Extract the [X, Y] coordinate from the center of the cell holding the provided text.  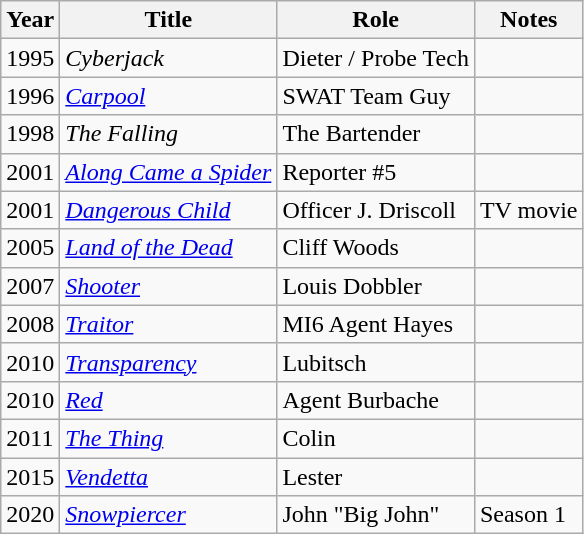
Dieter / Probe Tech [376, 58]
Carpool [168, 96]
2020 [30, 515]
Along Came a Spider [168, 172]
2005 [30, 248]
Shooter [168, 286]
1995 [30, 58]
The Bartender [376, 134]
Snowpiercer [168, 515]
2011 [30, 438]
1996 [30, 96]
Dangerous Child [168, 210]
Title [168, 20]
2008 [30, 324]
Agent Burbache [376, 400]
MI6 Agent Hayes [376, 324]
Land of the Dead [168, 248]
Cliff Woods [376, 248]
Cyberjack [168, 58]
SWAT Team Guy [376, 96]
Transparency [168, 362]
Year [30, 20]
The Falling [168, 134]
Reporter #5 [376, 172]
John "Big John" [376, 515]
Louis Dobbler [376, 286]
Lubitsch [376, 362]
Vendetta [168, 477]
Season 1 [528, 515]
2015 [30, 477]
The Thing [168, 438]
Traitor [168, 324]
TV movie [528, 210]
Officer J. Driscoll [376, 210]
2007 [30, 286]
1998 [30, 134]
Notes [528, 20]
Role [376, 20]
Lester [376, 477]
Red [168, 400]
Colin [376, 438]
